Locate the cell with the specified text and output its [x, y] center coordinate. 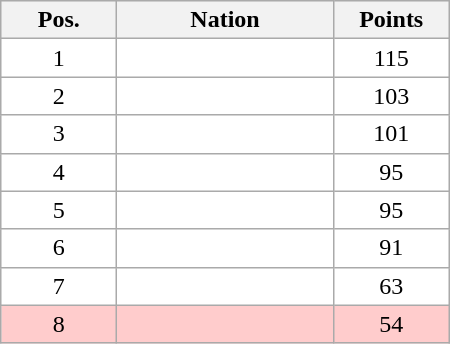
103 [391, 96]
8 [59, 324]
4 [59, 172]
2 [59, 96]
5 [59, 210]
101 [391, 134]
7 [59, 286]
63 [391, 286]
115 [391, 58]
54 [391, 324]
Nation [225, 20]
1 [59, 58]
Pos. [59, 20]
Points [391, 20]
3 [59, 134]
91 [391, 248]
6 [59, 248]
